Capture the cell that displays the provided text and extract its [X, Y] central coordinate. 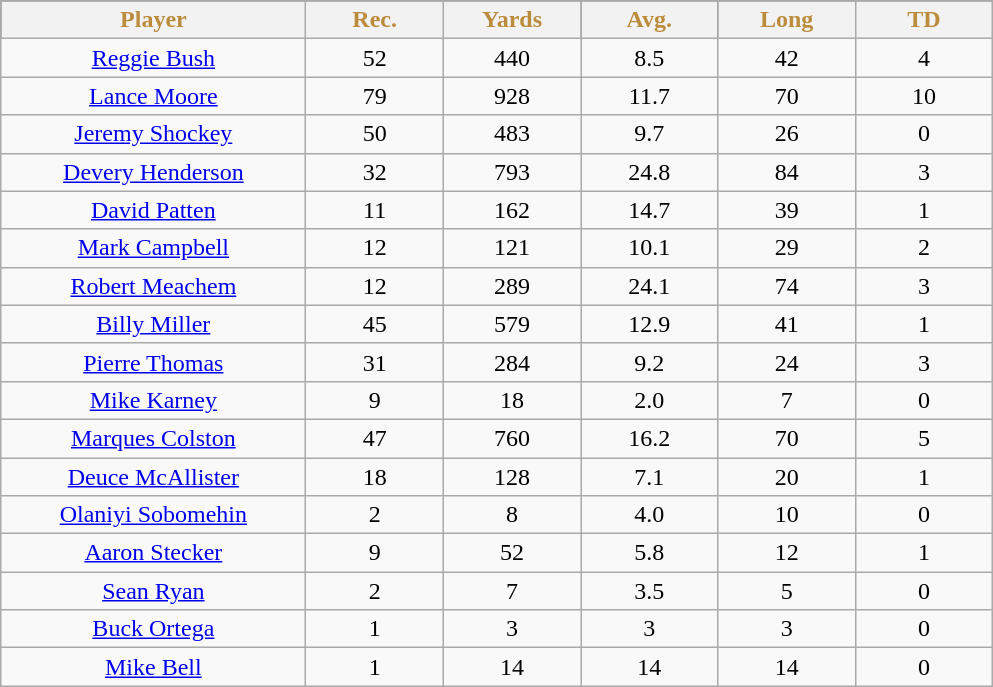
8 [512, 515]
41 [786, 324]
32 [374, 172]
Avg. [650, 20]
Aaron Stecker [154, 553]
Olaniyi Sobomehin [154, 515]
Lance Moore [154, 96]
11 [374, 210]
29 [786, 248]
Mike Bell [154, 667]
3.5 [650, 591]
Robert Meachem [154, 286]
2.0 [650, 400]
7.1 [650, 477]
Long [786, 20]
Mark Campbell [154, 248]
9.7 [650, 134]
4 [924, 58]
289 [512, 286]
79 [374, 96]
Jeremy Shockey [154, 134]
39 [786, 210]
31 [374, 362]
24.8 [650, 172]
Yards [512, 20]
45 [374, 324]
Rec. [374, 20]
121 [512, 248]
440 [512, 58]
42 [786, 58]
Sean Ryan [154, 591]
793 [512, 172]
9.2 [650, 362]
12.9 [650, 324]
Pierre Thomas [154, 362]
Reggie Bush [154, 58]
483 [512, 134]
84 [786, 172]
10.1 [650, 248]
24.1 [650, 286]
74 [786, 286]
4.0 [650, 515]
579 [512, 324]
TD [924, 20]
Marques Colston [154, 438]
Deuce McAllister [154, 477]
5.8 [650, 553]
128 [512, 477]
11.7 [650, 96]
Mike Karney [154, 400]
20 [786, 477]
16.2 [650, 438]
Devery Henderson [154, 172]
David Patten [154, 210]
Player [154, 20]
50 [374, 134]
47 [374, 438]
26 [786, 134]
284 [512, 362]
8.5 [650, 58]
24 [786, 362]
162 [512, 210]
Billy Miller [154, 324]
928 [512, 96]
14.7 [650, 210]
760 [512, 438]
Buck Ortega [154, 629]
